Determine the [x, y] coordinate at the center of the cell enclosing the given text.  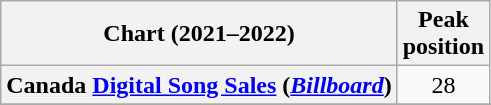
28 [443, 85]
Chart (2021–2022) [199, 34]
Canada Digital Song Sales (Billboard) [199, 85]
Peakposition [443, 34]
